Determine the (x, y) coordinate at the center of the cell enclosing the given text.  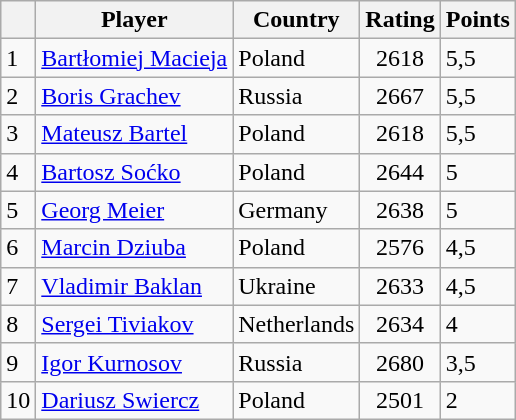
7 (18, 286)
10 (18, 400)
2501 (400, 400)
Germany (296, 210)
Rating (400, 20)
9 (18, 362)
Country (296, 20)
8 (18, 324)
Igor Kurnosov (134, 362)
Netherlands (296, 324)
3,5 (478, 362)
Player (134, 20)
Bartosz Soćko (134, 172)
2633 (400, 286)
2667 (400, 96)
Dariusz Swiercz (134, 400)
Georg Meier (134, 210)
2634 (400, 324)
2638 (400, 210)
Vladimir Baklan (134, 286)
3 (18, 134)
Points (478, 20)
2644 (400, 172)
1 (18, 58)
Boris Grachev (134, 96)
Marcin Dziuba (134, 248)
2576 (400, 248)
Ukraine (296, 286)
Bartłomiej Macieja (134, 58)
2680 (400, 362)
Sergei Tiviakov (134, 324)
6 (18, 248)
Mateusz Bartel (134, 134)
